Pinpoint the cell where the given text exists, returning its (x, y) midpoint coordinate. 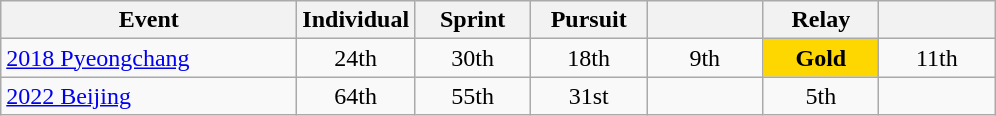
2022 Beijing (149, 96)
Event (149, 20)
Gold (821, 58)
2018 Pyeongchang (149, 58)
64th (356, 96)
Pursuit (589, 20)
18th (589, 58)
55th (473, 96)
11th (937, 58)
31st (589, 96)
9th (705, 58)
30th (473, 58)
5th (821, 96)
24th (356, 58)
Sprint (473, 20)
Relay (821, 20)
Individual (356, 20)
